Detect which cell encompasses the target text, then output its (x, y) center coordinate. 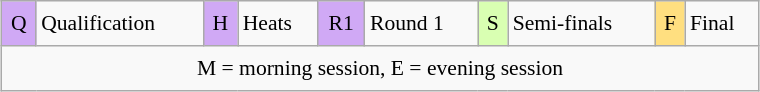
F (670, 24)
Round 1 (422, 24)
R1 (341, 24)
S (493, 24)
M = morning session, E = evening session (380, 68)
H (220, 24)
Heats (278, 24)
Semi-finals (582, 24)
Final (722, 24)
Q (20, 24)
Qualification (120, 24)
